Find where the given text appears and provide that cell's center as (X, Y) coordinate. 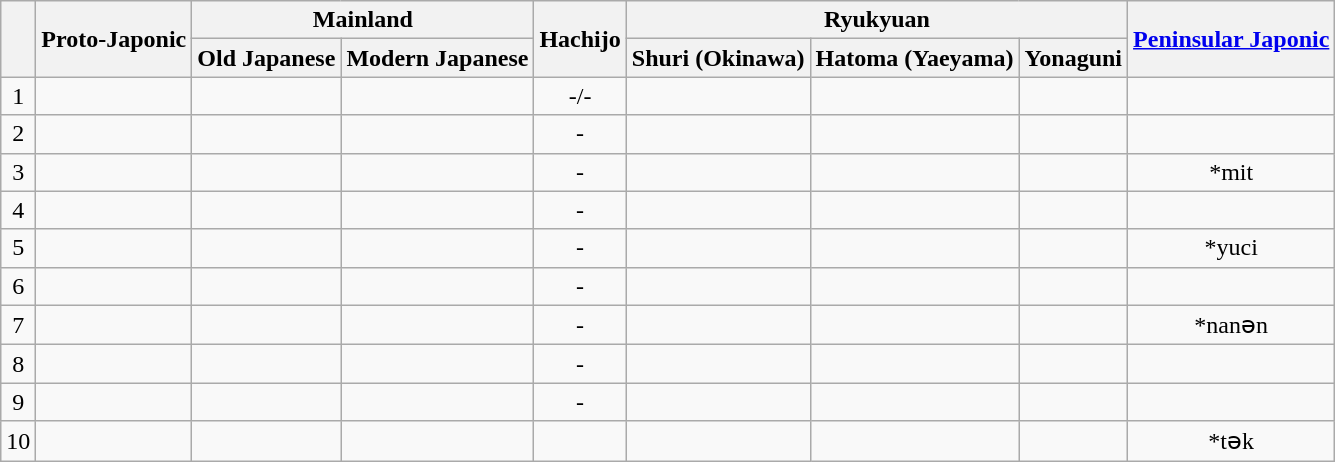
2 (18, 134)
10 (18, 441)
5 (18, 248)
Ryukyuan (876, 20)
Proto-Japonic (114, 39)
Modern Japanese (438, 58)
*nanən (1232, 325)
Peninsular Japonic (1232, 39)
1 (18, 96)
-/- (580, 96)
Hachijo (580, 39)
Old Japanese (266, 58)
Shuri (Okinawa) (718, 58)
4 (18, 210)
Mainland (363, 20)
9 (18, 402)
Yonaguni (1073, 58)
*mit (1232, 172)
*tək (1232, 441)
*yuci (1232, 248)
3 (18, 172)
6 (18, 286)
7 (18, 325)
Hatoma (Yaeyama) (914, 58)
8 (18, 364)
